For the text-containing cell, return its midpoint in [x, y] coordinate format. 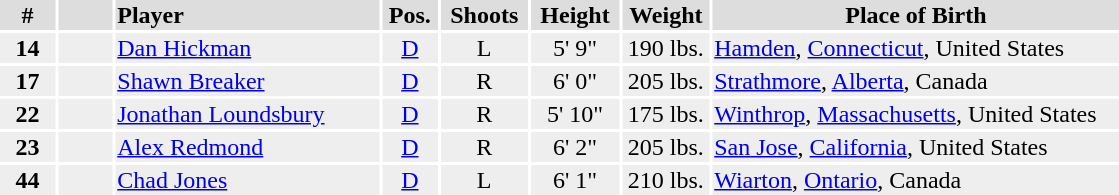
Jonathan Loundsbury [248, 114]
Strathmore, Alberta, Canada [916, 81]
Wiarton, Ontario, Canada [916, 180]
23 [28, 147]
5' 10" [575, 114]
6' 1" [575, 180]
Dan Hickman [248, 48]
Height [575, 15]
Hamden, Connecticut, United States [916, 48]
Pos. [410, 15]
Player [248, 15]
Weight [666, 15]
Chad Jones [248, 180]
17 [28, 81]
Alex Redmond [248, 147]
22 [28, 114]
44 [28, 180]
Place of Birth [916, 15]
Shawn Breaker [248, 81]
14 [28, 48]
210 lbs. [666, 180]
6' 2" [575, 147]
6' 0" [575, 81]
Winthrop, Massachusetts, United States [916, 114]
5' 9" [575, 48]
175 lbs. [666, 114]
Shoots [484, 15]
San Jose, California, United States [916, 147]
190 lbs. [666, 48]
# [28, 15]
